Provide the (X, Y) coordinate of the cell's center where the given text is located.  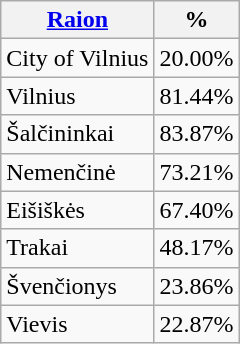
73.21% (196, 172)
Šalčininkai (78, 134)
Raion (78, 20)
% (196, 20)
Nemenčinė (78, 172)
Trakai (78, 248)
City of Vilnius (78, 58)
Vievis (78, 324)
48.17% (196, 248)
Švenčionys (78, 286)
20.00% (196, 58)
Vilnius (78, 96)
23.86% (196, 286)
67.40% (196, 210)
81.44% (196, 96)
Eišiškės (78, 210)
22.87% (196, 324)
83.87% (196, 134)
